Capture the cell that displays the provided text and extract its [x, y] central coordinate. 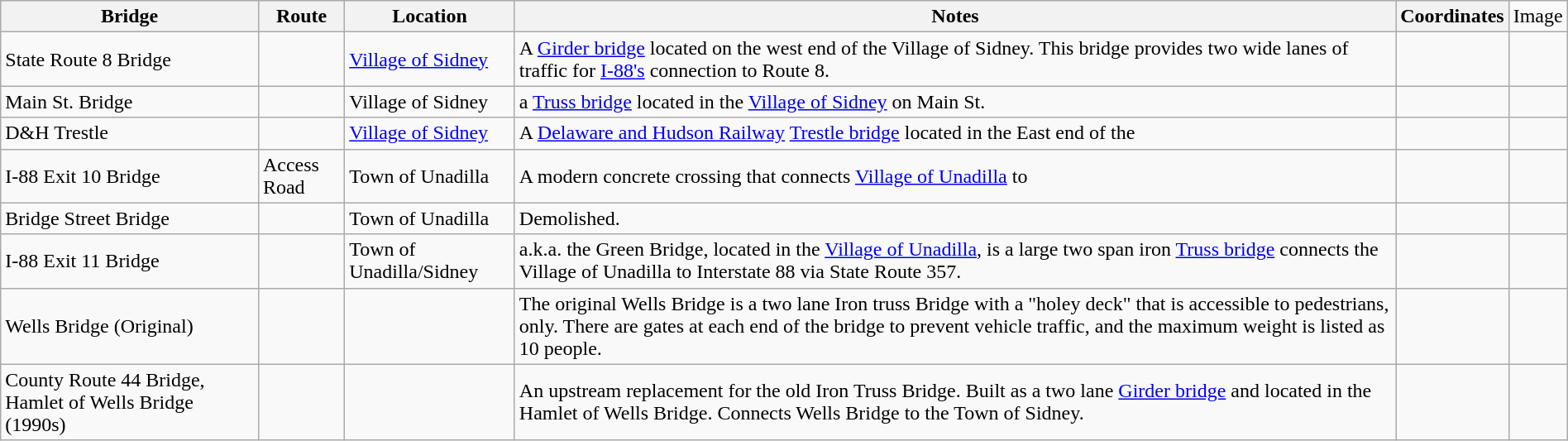
A Delaware and Hudson Railway Trestle bridge located in the East end of the [954, 133]
I-88 Exit 10 Bridge [130, 175]
Location [430, 17]
Bridge Street Bridge [130, 218]
Town of Unadilla/Sidney [430, 261]
Coordinates [1452, 17]
Access Road [301, 175]
Notes [954, 17]
Main St. Bridge [130, 102]
a Truss bridge located in the Village of Sidney on Main St. [954, 102]
Image [1538, 17]
Wells Bridge (Original) [130, 326]
D&H Trestle [130, 133]
Bridge [130, 17]
County Route 44 Bridge, Hamlet of Wells Bridge (1990s) [130, 402]
A Girder bridge located on the west end of the Village of Sidney. This bridge provides two wide lanes of traffic for I-88's connection to Route 8. [954, 60]
I-88 Exit 11 Bridge [130, 261]
Route [301, 17]
A modern concrete crossing that connects Village of Unadilla to [954, 175]
State Route 8 Bridge [130, 60]
Demolished. [954, 218]
